From the cell containing the given text, extract its center point as (X, Y) coordinate. 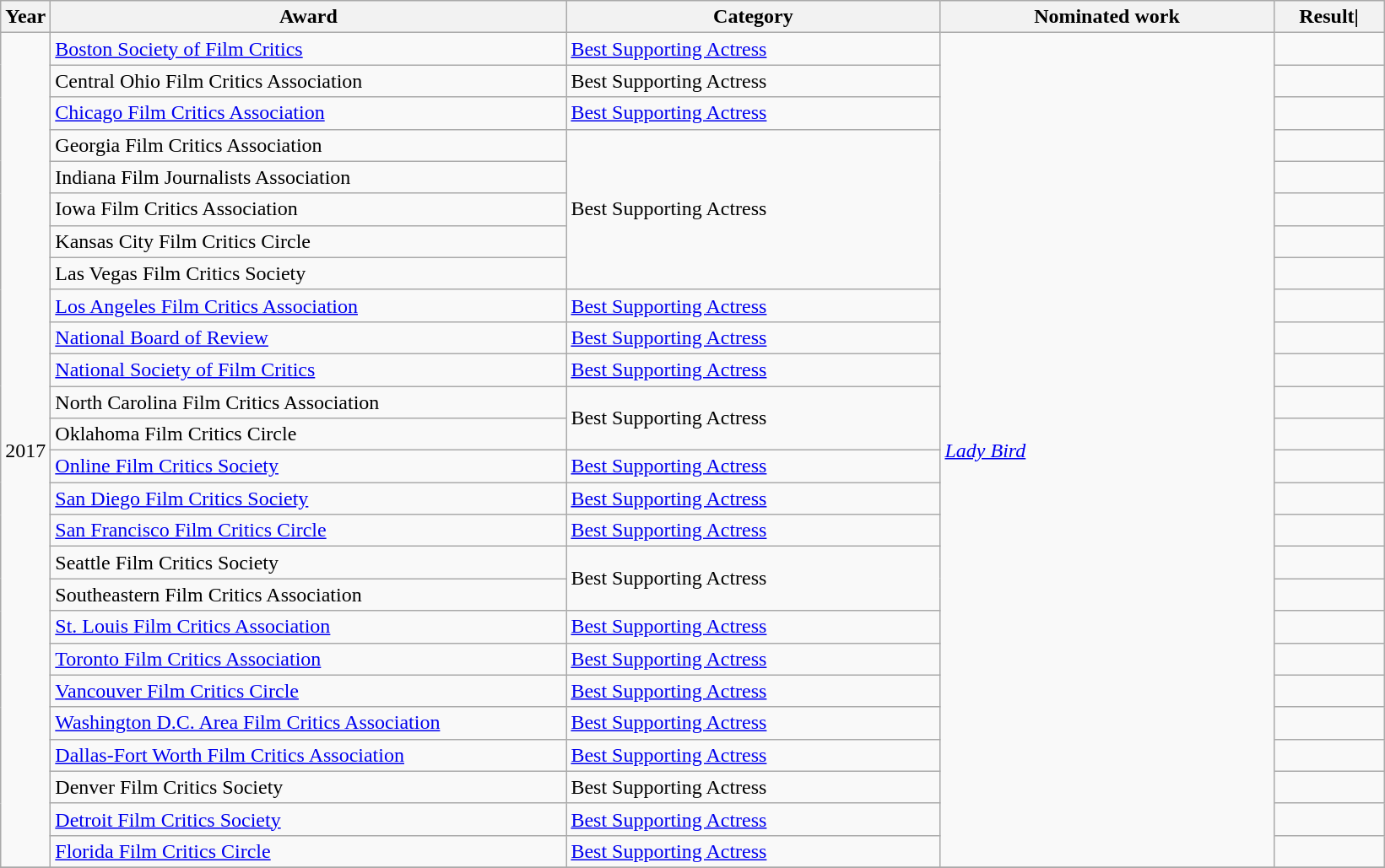
National Society of Film Critics (309, 369)
Iowa Film Critics Association (309, 209)
Online Film Critics Society (309, 466)
San Diego Film Critics Society (309, 499)
2017 (25, 450)
Dallas-Fort Worth Film Critics Association (309, 755)
Florida Film Critics Circle (309, 851)
Los Angeles Film Critics Association (309, 305)
Oklahoma Film Critics Circle (309, 434)
Chicago Film Critics Association (309, 113)
North Carolina Film Critics Association (309, 402)
Central Ohio Film Critics Association (309, 81)
National Board of Review (309, 337)
Vancouver Film Critics Circle (309, 691)
Lady Bird (1107, 450)
Southeastern Film Critics Association (309, 595)
Indiana Film Journalists Association (309, 177)
Denver Film Critics Society (309, 787)
Detroit Film Critics Society (309, 819)
Kansas City Film Critics Circle (309, 241)
Nominated work (1107, 17)
St. Louis Film Critics Association (309, 627)
Boston Society of Film Critics (309, 49)
Las Vegas Film Critics Society (309, 273)
Washington D.C. Area Film Critics Association (309, 723)
Award (309, 17)
San Francisco Film Critics Circle (309, 531)
Seattle Film Critics Society (309, 563)
Category (753, 17)
Toronto Film Critics Association (309, 659)
Georgia Film Critics Association (309, 145)
Result| (1328, 17)
Year (25, 17)
